Detect which cell encompasses the target text, then output its (X, Y) center coordinate. 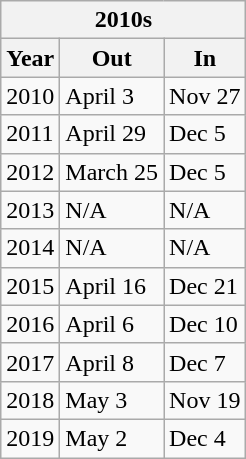
Nov 19 (205, 400)
2018 (30, 400)
Dec 10 (205, 324)
Dec 21 (205, 286)
Out (112, 58)
April 6 (112, 324)
April 8 (112, 362)
May 3 (112, 400)
Dec 7 (205, 362)
Dec 4 (205, 438)
2012 (30, 172)
May 2 (112, 438)
Nov 27 (205, 96)
March 25 (112, 172)
April 3 (112, 96)
April 29 (112, 134)
2014 (30, 248)
2013 (30, 210)
2010 (30, 96)
2011 (30, 134)
In (205, 58)
April 16 (112, 286)
2019 (30, 438)
2010s (124, 20)
2016 (30, 324)
2017 (30, 362)
2015 (30, 286)
Year (30, 58)
